Find where the given text appears and provide that cell's center as (x, y) coordinate. 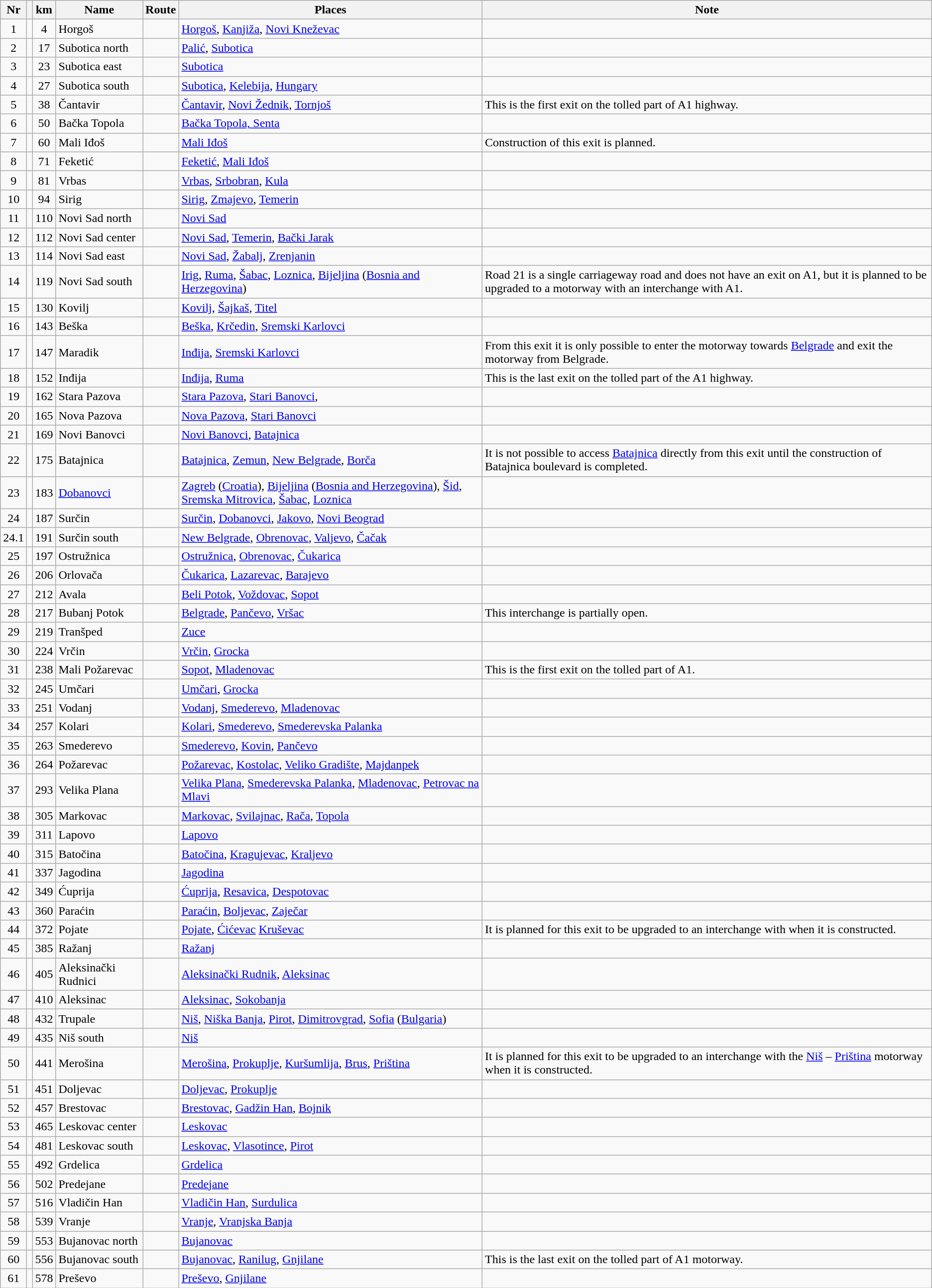
Ostružnica (100, 556)
Tranšped (100, 632)
55 (14, 1165)
Kovilj (100, 308)
Leskovac south (100, 1146)
Aleksinački Rudnici (100, 974)
Irig, Ruma, Šabac, Loznica, Bijeljina (Bosnia and Herzegovina) (331, 282)
Inđija (100, 378)
71 (44, 161)
It is planned for this exit to be upgraded to an interchange with the Niš – Priština motorway when it is constructed. (707, 1063)
481 (44, 1146)
Novi Sad, Žabalj, Zrenjanin (331, 256)
Stara Pazova (100, 397)
94 (44, 199)
13 (14, 256)
Doljevac (100, 1089)
59 (14, 1241)
Leskovac (331, 1127)
143 (44, 326)
16 (14, 326)
Bačka Topola (100, 123)
Batajnica, Zemun, New Belgrade, Borča (331, 460)
Orlovača (100, 575)
245 (44, 689)
Sirig, Zmajevo, Temerin (331, 199)
km (44, 10)
Road 21 is a single carriageway road and does not have an exit on A1, but it is planned to be upgraded to a motorway with an interchange with A1. (707, 282)
Velika Plana (100, 790)
435 (44, 1038)
Smederevo (100, 746)
7 (14, 142)
47 (14, 1000)
24 (14, 518)
Zagreb (Croatia), Bijeljina (Bosnia and Herzegovina), Šid, Sremska Mitrovica, Šabac, Loznica (331, 493)
11 (14, 218)
502 (44, 1183)
Vranje, Vranjska Banja (331, 1221)
Niš, Niška Banja, Pirot, Dimitrovgrad, Sofia (Bulgaria) (331, 1019)
25 (14, 556)
Bujanovac south (100, 1260)
Belgrade, Pančevo, Vršac (331, 613)
Preševo (100, 1279)
Paraćin (100, 910)
8 (14, 161)
Subotica north (100, 48)
15 (14, 308)
Požarevac, Kostolac, Veliko Gradište, Majdanpek (331, 764)
Pojate (100, 930)
Vrčin (100, 651)
Kolari, Smederevo, Smederevska Palanka (331, 727)
Route (161, 10)
Brestovac, Gadžin Han, Bojnik (331, 1108)
33 (14, 708)
It is planned for this exit to be upgraded to an interchange with when it is constructed. (707, 930)
Note (707, 10)
42 (14, 891)
Vladičin Han (100, 1202)
49 (14, 1038)
14 (14, 282)
57 (14, 1202)
315 (44, 854)
Markovac (100, 816)
Vrbas (100, 180)
112 (44, 237)
Merošina, Prokuplje, Kuršumlija, Brus, Priština (331, 1063)
Nr (14, 10)
30 (14, 651)
37 (14, 790)
441 (44, 1063)
Novi Sad (331, 218)
212 (44, 594)
Novi Sad south (100, 282)
Markovac, Svilajnac, Rača, Topola (331, 816)
Horgoš (100, 29)
56 (14, 1183)
110 (44, 218)
Novi Sad, Temerin, Bački Jarak (331, 237)
45 (14, 949)
From this exit it is only possible to enter the motorway towards Belgrade and exit the motorway from Belgrade. (707, 352)
147 (44, 352)
Vrčin, Grocka (331, 651)
257 (44, 727)
Paraćin, Boljevac, Zaječar (331, 910)
Bačka Topola, Senta (331, 123)
Vrbas, Srbobran, Kula (331, 180)
Subotica, Kelebija, Hungary (331, 86)
9 (14, 180)
Čantavir, Novi Žednik, Tornjoš (331, 105)
Name (100, 10)
175 (44, 460)
Ćuprija, Resavica, Despotovac (331, 891)
Horgoš, Kanjiža, Novi Kneževac (331, 29)
Palić, Subotica (331, 48)
217 (44, 613)
Smederevo, Kovin, Pančevo (331, 746)
Vodanj (100, 708)
162 (44, 397)
Aleksinački Rudnik, Aleksinac (331, 974)
Niš (331, 1038)
Bujanovac, Ranilug, Gnjilane (331, 1260)
432 (44, 1019)
264 (44, 764)
224 (44, 651)
305 (44, 816)
539 (44, 1221)
28 (14, 613)
36 (14, 764)
Ćuprija (100, 891)
Subotica east (100, 67)
Novi Banovci (100, 434)
Čukarica, Lazarevac, Barajevo (331, 575)
81 (44, 180)
165 (44, 416)
191 (44, 537)
Beška (100, 326)
51 (14, 1089)
46 (14, 974)
12 (14, 237)
Mali Požarevac (100, 670)
Inđija, Ruma (331, 378)
263 (44, 746)
337 (44, 872)
6 (14, 123)
451 (44, 1089)
Surčin (100, 518)
169 (44, 434)
Batajnica (100, 460)
Vladičin Han, Surdulica (331, 1202)
152 (44, 378)
10 (14, 199)
53 (14, 1127)
It is not possible to access Batajnica directly from this exit until the construction of Batajnica boulevard is completed. (707, 460)
40 (14, 854)
Sirig (100, 199)
197 (44, 556)
This is the last exit on the tolled part of A1 motorway. (707, 1260)
410 (44, 1000)
5 (14, 105)
Požarevac (100, 764)
349 (44, 891)
43 (14, 910)
This is the first exit on the tolled part of A1. (707, 670)
Beli Potok, Voždovac, Sopot (331, 594)
Avala (100, 594)
Umčari, Grocka (331, 689)
Velika Plana, Smederevska Palanka, Mladenovac, Petrovac na Mlavi (331, 790)
187 (44, 518)
Nova Pazova, Stari Banovci (331, 416)
New Belgrade, Obrenovac, Valjevo, Čačak (331, 537)
553 (44, 1241)
3 (14, 67)
39 (14, 835)
19 (14, 397)
Bujanovac north (100, 1241)
52 (14, 1108)
385 (44, 949)
556 (44, 1260)
Batočina, Kragujevac, Kraljevo (331, 854)
41 (14, 872)
Kovilj, Šajkaš, Titel (331, 308)
This is the first exit on the tolled part of A1 highway. (707, 105)
Feketić, Mali Iđoš (331, 161)
18 (14, 378)
Surčin, Dobanovci, Jakovo, Novi Beograd (331, 518)
2 (14, 48)
Leskovac center (100, 1127)
Aleksinac (100, 1000)
Nova Pazova (100, 416)
516 (44, 1202)
119 (44, 282)
360 (44, 910)
457 (44, 1108)
578 (44, 1279)
1 (14, 29)
114 (44, 256)
Preševo, Gnjilane (331, 1279)
372 (44, 930)
29 (14, 632)
Čantavir (100, 105)
Aleksinac, Sokobanja (331, 1000)
Surčin south (100, 537)
Batočina (100, 854)
44 (14, 930)
Zuce (331, 632)
Novi Sad north (100, 218)
Trupale (100, 1019)
311 (44, 835)
Sopot, Mladenovac (331, 670)
Brestovac (100, 1108)
251 (44, 708)
293 (44, 790)
22 (14, 460)
This is the last exit on the tolled part of the A1 highway. (707, 378)
130 (44, 308)
Pojate, Ćićevac Kruševac (331, 930)
Umčari (100, 689)
Inđija, Sremski Karlovci (331, 352)
Novi Sad east (100, 256)
20 (14, 416)
Construction of this exit is planned. (707, 142)
Subotica (331, 67)
Doljevac, Prokuplje (331, 1089)
238 (44, 670)
35 (14, 746)
Vodanj, Smederevo, Mladenovac (331, 708)
Merošina (100, 1063)
492 (44, 1165)
Ostružnica, Obrenovac, Čukarica (331, 556)
Novi Sad center (100, 237)
Bubanj Potok (100, 613)
Places (331, 10)
Vranje (100, 1221)
Niš south (100, 1038)
206 (44, 575)
219 (44, 632)
58 (14, 1221)
Feketić (100, 161)
32 (14, 689)
21 (14, 434)
Bujanovac (331, 1241)
Maradik (100, 352)
Beška, Krčedin, Sremski Karlovci (331, 326)
48 (14, 1019)
26 (14, 575)
465 (44, 1127)
Novi Banovci, Batajnica (331, 434)
405 (44, 974)
183 (44, 493)
Subotica south (100, 86)
This interchange is partially open. (707, 613)
Leskovac, Vlasotince, Pirot (331, 1146)
61 (14, 1279)
Kolari (100, 727)
Dobanovci (100, 493)
24.1 (14, 537)
54 (14, 1146)
31 (14, 670)
Stara Pazova, Stari Banovci, (331, 397)
34 (14, 727)
